Detect which cell encompasses the target text, then output its (X, Y) center coordinate. 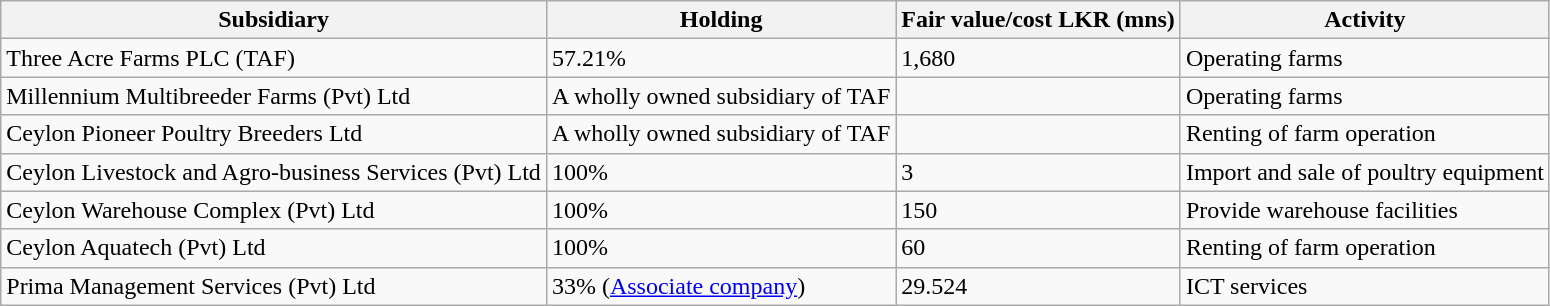
ICT services (1364, 286)
3 (1038, 172)
Fair value/cost LKR (mns) (1038, 20)
1,680 (1038, 58)
Provide warehouse facilities (1364, 210)
Millennium Multibreeder Farms (Pvt) Ltd (274, 96)
Ceylon Aquatech (Pvt) Ltd (274, 248)
Ceylon Pioneer Poultry Breeders Ltd (274, 134)
60 (1038, 248)
Subsidiary (274, 20)
Three Acre Farms PLC (TAF) (274, 58)
Ceylon Livestock and Agro-business Services (Pvt) Ltd (274, 172)
Ceylon Warehouse Complex (Pvt) Ltd (274, 210)
57.21% (720, 58)
33% (Associate company) (720, 286)
Activity (1364, 20)
Import and sale of poultry equipment (1364, 172)
29.524 (1038, 286)
Holding (720, 20)
150 (1038, 210)
Prima Management Services (Pvt) Ltd (274, 286)
